Identify which cell holds the provided text, then report its (x, y) central coordinate. 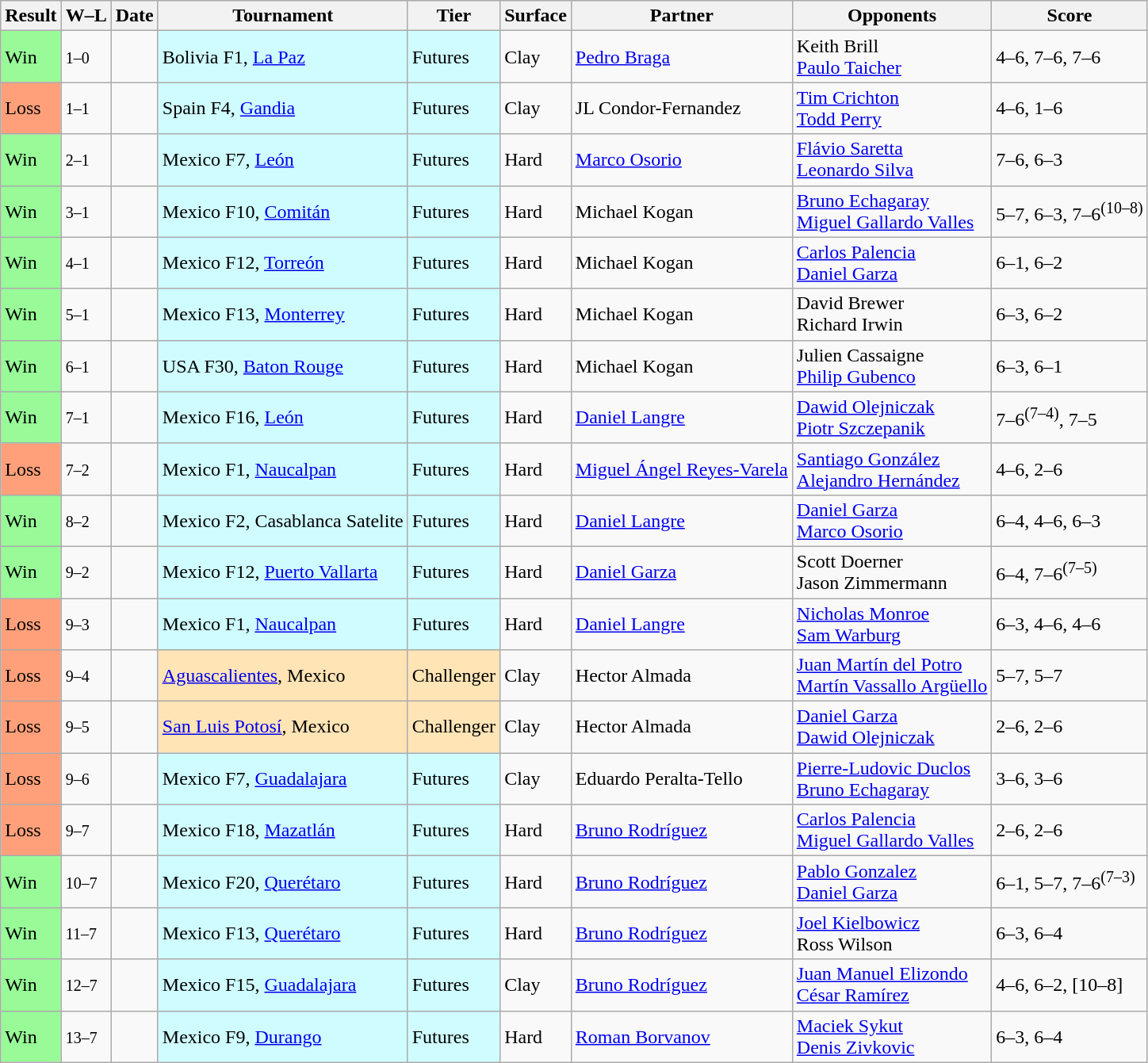
6–4, 7–6(7–5) (1070, 572)
Mexico F16, León (282, 417)
5–1 (86, 314)
Mexico F15, Guadalajara (282, 985)
4–6, 7–6, 7–6 (1070, 57)
Mexico F18, Mazatlán (282, 831)
9–4 (86, 675)
USA F30, Baton Rouge (282, 366)
3–6, 3–6 (1070, 778)
Mexico F2, Casablanca Satelite (282, 520)
Dawid Olejniczak Piotr Szczepanik (892, 417)
7–6(7–4), 7–5 (1070, 417)
Carlos Palencia Miguel Gallardo Valles (892, 831)
Marco Osorio (682, 160)
6–1 (86, 366)
Result (31, 16)
Carlos Palencia Daniel Garza (892, 263)
Mexico F7, León (282, 160)
Daniel Garza (682, 572)
Miguel Ángel Reyes-Varela (682, 469)
Aguascalientes, Mexico (282, 675)
8–2 (86, 520)
7–1 (86, 417)
1–1 (86, 108)
Nicholas Monroe Sam Warburg (892, 623)
9–3 (86, 623)
Juan Manuel Elizondo César Ramírez (892, 985)
Flávio Saretta Leonardo Silva (892, 160)
Partner (682, 16)
Scott Doerner Jason Zimmermann (892, 572)
7–6, 6–3 (1070, 160)
Daniel Garza Dawid Olejniczak (892, 728)
Pablo Gonzalez Daniel Garza (892, 881)
Tim Crichton Todd Perry (892, 108)
Opponents (892, 16)
JL Condor-Fernandez (682, 108)
Julien Cassaigne Philip Gubenco (892, 366)
Bolivia F1, La Paz (282, 57)
5–7, 5–7 (1070, 675)
Juan Martín del Potro Martín Vassallo Argüello (892, 675)
Pierre-Ludovic Duclos Bruno Echagaray (892, 778)
Surface (536, 16)
6–3, 4–6, 4–6 (1070, 623)
Tournament (282, 16)
3–1 (86, 211)
4–1 (86, 263)
1–0 (86, 57)
Roman Borvanov (682, 1037)
Mexico F20, Querétaro (282, 881)
Mexico F13, Monterrey (282, 314)
Tier (453, 16)
6–3, 6–2 (1070, 314)
Joel Kielbowicz Ross Wilson (892, 934)
4–6, 2–6 (1070, 469)
5–7, 6–3, 7–6(10–8) (1070, 211)
Spain F4, Gandia (282, 108)
Mexico F7, Guadalajara (282, 778)
4–6, 6–2, [10–8] (1070, 985)
Daniel Garza Marco Osorio (892, 520)
6–4, 4–6, 6–3 (1070, 520)
Mexico F9, Durango (282, 1037)
11–7 (86, 934)
13–7 (86, 1037)
Score (1070, 16)
San Luis Potosí, Mexico (282, 728)
Bruno Echagaray Miguel Gallardo Valles (892, 211)
Mexico F12, Puerto Vallarta (282, 572)
Mexico F12, Torreón (282, 263)
Mexico F10, Comitán (282, 211)
Pedro Braga (682, 57)
6–1, 6–2 (1070, 263)
9–5 (86, 728)
Eduardo Peralta-Tello (682, 778)
Santiago González Alejandro Hernández (892, 469)
Keith Brill Paulo Taicher (892, 57)
7–2 (86, 469)
Date (135, 16)
10–7 (86, 881)
Maciek Sykut Denis Zivkovic (892, 1037)
6–3, 6–1 (1070, 366)
9–7 (86, 831)
9–6 (86, 778)
12–7 (86, 985)
6–1, 5–7, 7–6(7–3) (1070, 881)
W–L (86, 16)
David Brewer Richard Irwin (892, 314)
9–2 (86, 572)
Mexico F13, Querétaro (282, 934)
4–6, 1–6 (1070, 108)
2–1 (86, 160)
